From the cell containing the given text, extract its center point as (X, Y) coordinate. 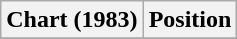
Position (190, 20)
Chart (1983) (72, 20)
